From the cell containing the given text, extract its center point as [X, Y] coordinate. 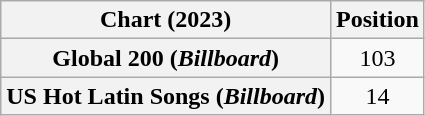
103 [378, 58]
US Hot Latin Songs (Billboard) [166, 96]
14 [378, 96]
Chart (2023) [166, 20]
Position [378, 20]
Global 200 (Billboard) [166, 58]
